Determine the (X, Y) coordinate at the center of the cell enclosing the given text.  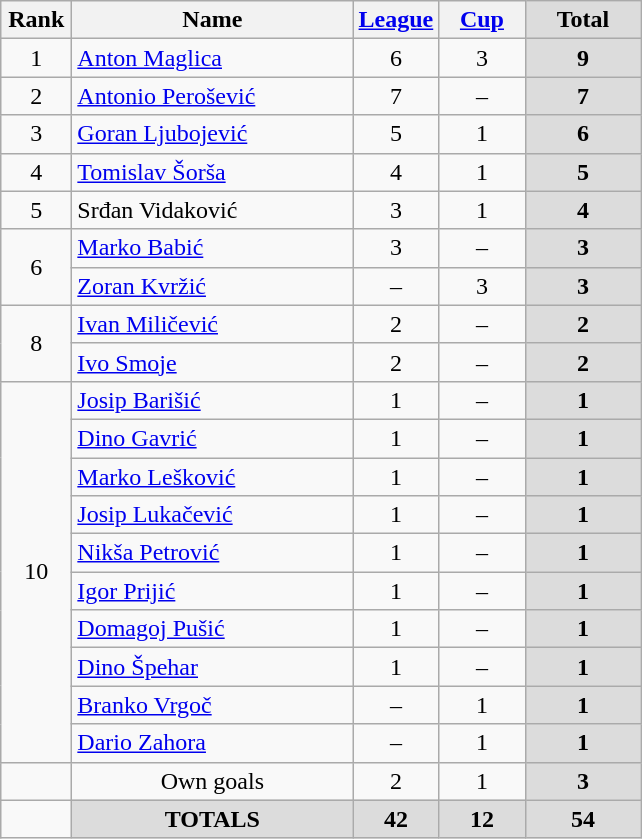
54 (583, 819)
Igor Prijić (212, 591)
Tomislav Šorša (212, 172)
Josip Barišić (212, 400)
Marko Lešković (212, 477)
Dario Zahora (212, 743)
Dino Gavrić (212, 438)
Ivo Smoje (212, 362)
Nikša Petrović (212, 553)
42 (396, 819)
Total (583, 20)
Srđan Vidaković (212, 210)
Marko Babić (212, 248)
Goran Ljubojević (212, 134)
9 (583, 58)
Cup (482, 20)
Name (212, 20)
8 (36, 343)
Antonio Perošević (212, 96)
TOTALS (212, 819)
Domagoj Pušić (212, 629)
Anton Maglica (212, 58)
Rank (36, 20)
10 (36, 572)
Dino Špehar (212, 667)
Ivan Miličević (212, 324)
12 (482, 819)
Josip Lukačević (212, 515)
League (396, 20)
Branko Vrgoč (212, 705)
Own goals (212, 781)
Zoran Kvržić (212, 286)
